Return [x, y] of the center of cell containing provided text 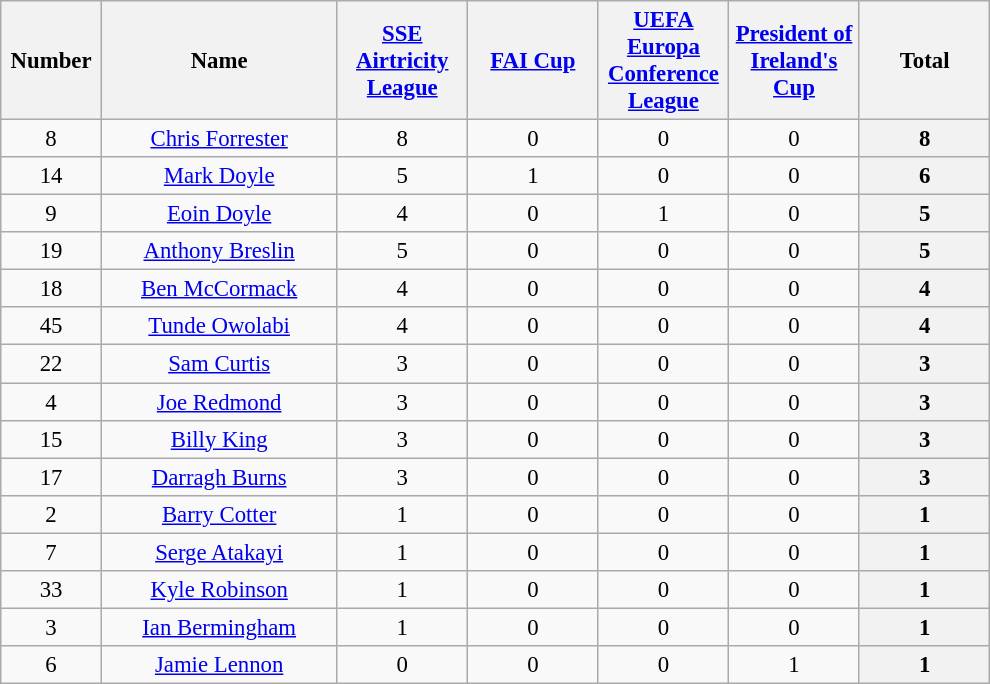
Ben McCormack [219, 289]
Ian Bermingham [219, 627]
Barry Cotter [219, 514]
2 [52, 514]
Darragh Burns [219, 477]
UEFA Europa Conference League [664, 60]
FAI Cup [534, 60]
Joe Redmond [219, 402]
SSE Airtricity League [402, 60]
22 [52, 364]
Mark Doyle [219, 176]
33 [52, 590]
Chris Forrester [219, 139]
17 [52, 477]
18 [52, 289]
Total [924, 60]
Number [52, 60]
9 [52, 214]
14 [52, 176]
7 [52, 552]
Sam Curtis [219, 364]
Tunde Owolabi [219, 327]
Kyle Robinson [219, 590]
Eoin Doyle [219, 214]
Name [219, 60]
45 [52, 327]
President of Ireland's Cup [794, 60]
19 [52, 251]
Serge Atakayi [219, 552]
Anthony Breslin [219, 251]
Billy King [219, 439]
Jamie Lennon [219, 665]
15 [52, 439]
